Find where the given text appears and provide that cell's center as [x, y] coordinate. 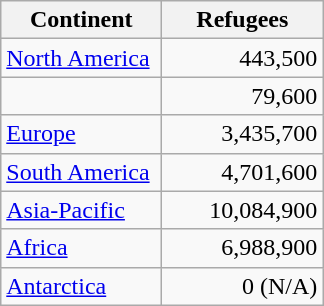
6,988,900 [242, 248]
Antarctica [82, 286]
Africa [82, 248]
4,701,600 [242, 172]
Continent [82, 20]
Europe [82, 134]
3,435,700 [242, 134]
443,500 [242, 58]
10,084,900 [242, 210]
South America [82, 172]
Refugees [242, 20]
0 (N/A) [242, 286]
Asia-Pacific [82, 210]
North America [82, 58]
79,600 [242, 96]
